Provide the (x, y) coordinate of the cell's center where the given text is located.  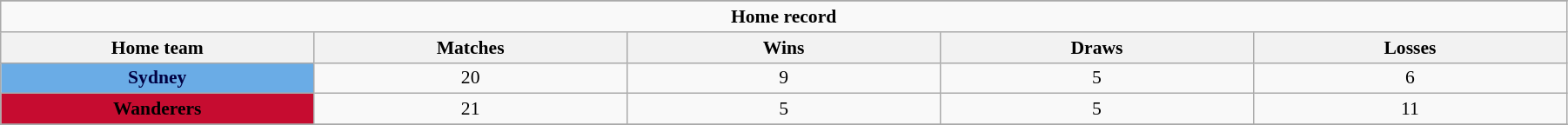
Losses (1410, 48)
11 (1410, 109)
20 (471, 78)
21 (471, 109)
Wanderers (157, 109)
Home team (157, 48)
Draws (1097, 48)
Home record (784, 16)
Sydney (157, 78)
9 (784, 78)
Wins (784, 48)
6 (1410, 78)
Matches (471, 48)
